Provide the (X, Y) coordinate of the cell's center where the given text is located.  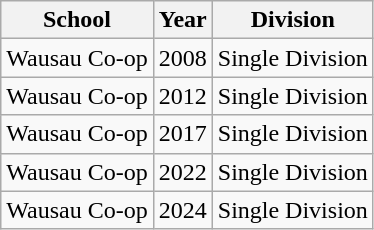
Year (182, 20)
Division (292, 20)
2008 (182, 58)
2022 (182, 172)
School (77, 20)
2024 (182, 210)
2012 (182, 96)
2017 (182, 134)
